Scan for the cell matching the given text and deliver its [X, Y] coordinate at center. 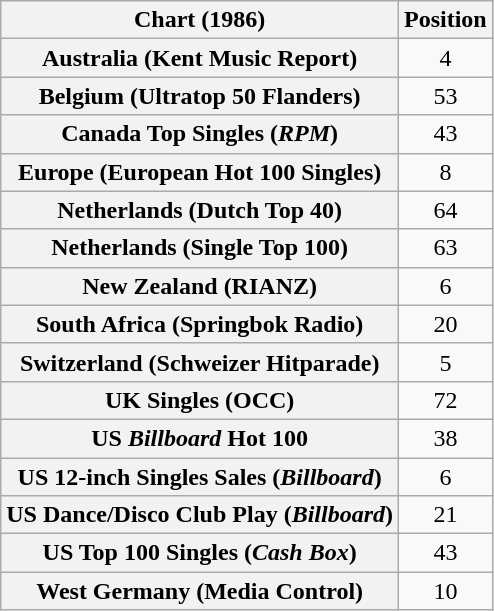
21 [446, 515]
UK Singles (OCC) [200, 400]
8 [446, 172]
Netherlands (Single Top 100) [200, 248]
72 [446, 400]
US Billboard Hot 100 [200, 438]
5 [446, 362]
Position [446, 20]
Netherlands (Dutch Top 40) [200, 210]
South Africa (Springbok Radio) [200, 324]
Belgium (Ultratop 50 Flanders) [200, 96]
US Dance/Disco Club Play (Billboard) [200, 515]
63 [446, 248]
Canada Top Singles (RPM) [200, 134]
64 [446, 210]
Chart (1986) [200, 20]
Switzerland (Schweizer Hitparade) [200, 362]
US 12-inch Singles Sales (Billboard) [200, 477]
Australia (Kent Music Report) [200, 58]
53 [446, 96]
4 [446, 58]
20 [446, 324]
10 [446, 591]
38 [446, 438]
West Germany (Media Control) [200, 591]
Europe (European Hot 100 Singles) [200, 172]
New Zealand (RIANZ) [200, 286]
US Top 100 Singles (Cash Box) [200, 553]
